Detect which cell encompasses the target text, then output its (x, y) center coordinate. 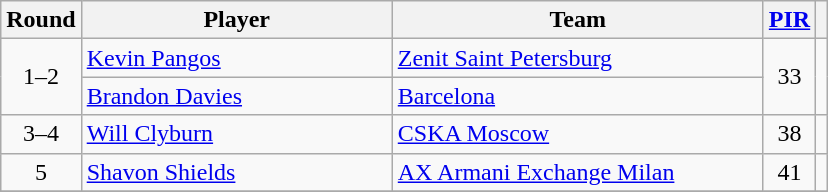
Brandon Davies (236, 96)
Shavon Shields (236, 172)
Kevin Pangos (236, 58)
AX Armani Exchange Milan (578, 172)
3–4 (41, 134)
Team (578, 20)
CSKA Moscow (578, 134)
41 (789, 172)
33 (789, 77)
5 (41, 172)
Barcelona (578, 96)
Will Clyburn (236, 134)
1–2 (41, 77)
38 (789, 134)
Zenit Saint Petersburg (578, 58)
PIR (789, 20)
Round (41, 20)
Player (236, 20)
